Identify which cell holds the provided text, then report its [x, y] central coordinate. 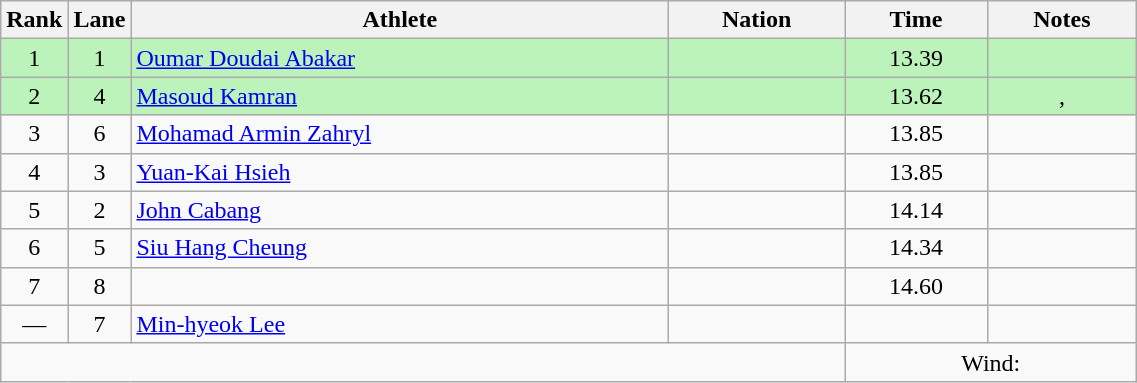
Notes [1062, 20]
Masoud Kamran [400, 96]
14.34 [916, 248]
— [34, 324]
Rank [34, 20]
, [1062, 96]
14.14 [916, 210]
Siu Hang Cheung [400, 248]
John Cabang [400, 210]
Wind: [991, 362]
Min-hyeok Lee [400, 324]
Time [916, 20]
Mohamad Armin Zahryl [400, 134]
Nation [757, 20]
Yuan-Kai Hsieh [400, 172]
Oumar Doudai Abakar [400, 58]
13.62 [916, 96]
Athlete [400, 20]
13.39 [916, 58]
Lane [100, 20]
14.60 [916, 286]
8 [100, 286]
